Pinpoint the cell where the given text exists, returning its (x, y) midpoint coordinate. 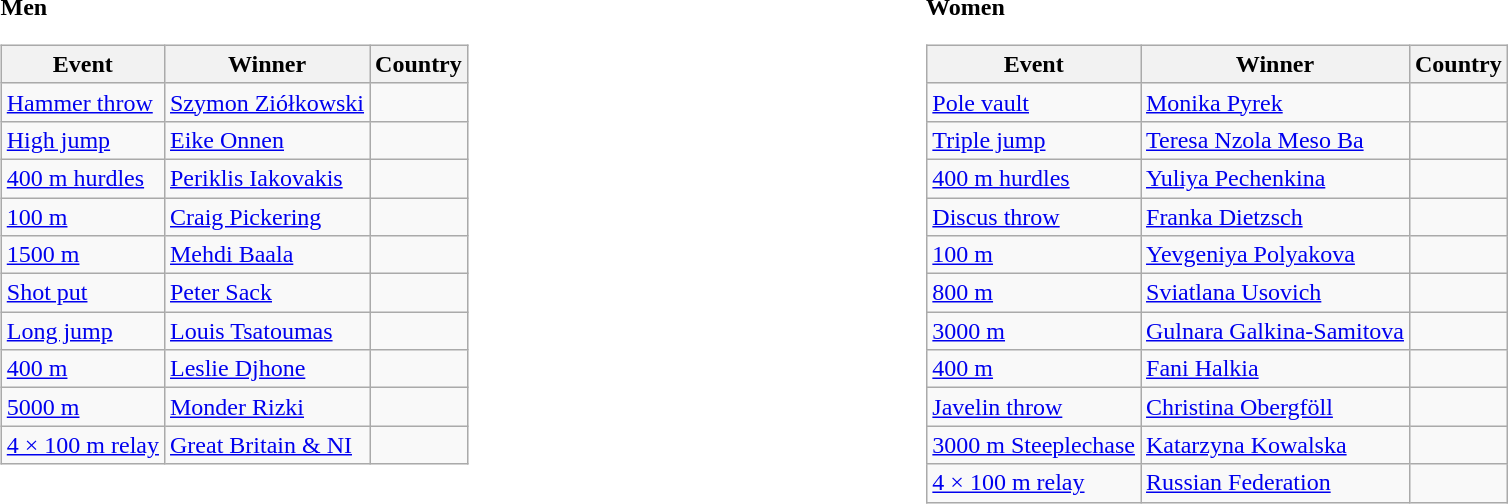
Peter Sack (266, 293)
Long jump (82, 331)
Great Britain & NI (266, 445)
Yuliya Pechenkina (1274, 178)
Triple jump (1034, 140)
5000 m (82, 407)
Craig Pickering (266, 217)
3000 m Steeplechase (1034, 445)
Monder Rizki (266, 407)
Yevgeniya Polyakova (1274, 255)
Szymon Ziółkowski (266, 102)
Teresa Nzola Meso Ba (1274, 140)
Leslie Djhone (266, 369)
Pole vault (1034, 102)
Discus throw (1034, 217)
Monika Pyrek (1274, 102)
Periklis Iakovakis (266, 178)
High jump (82, 140)
Hammer throw (82, 102)
1500 m (82, 255)
Sviatlana Usovich (1274, 293)
3000 m (1034, 331)
Gulnara Galkina-Samitova (1274, 331)
Shot put (82, 293)
Christina Obergföll (1274, 407)
Franka Dietzsch (1274, 217)
Louis Tsatoumas (266, 331)
Eike Onnen (266, 140)
Fani Halkia (1274, 369)
800 m (1034, 293)
Javelin throw (1034, 407)
Katarzyna Kowalska (1274, 445)
Russian Federation (1274, 483)
Mehdi Baala (266, 255)
